Determine the (x, y) coordinate at the center of the cell enclosing the given text.  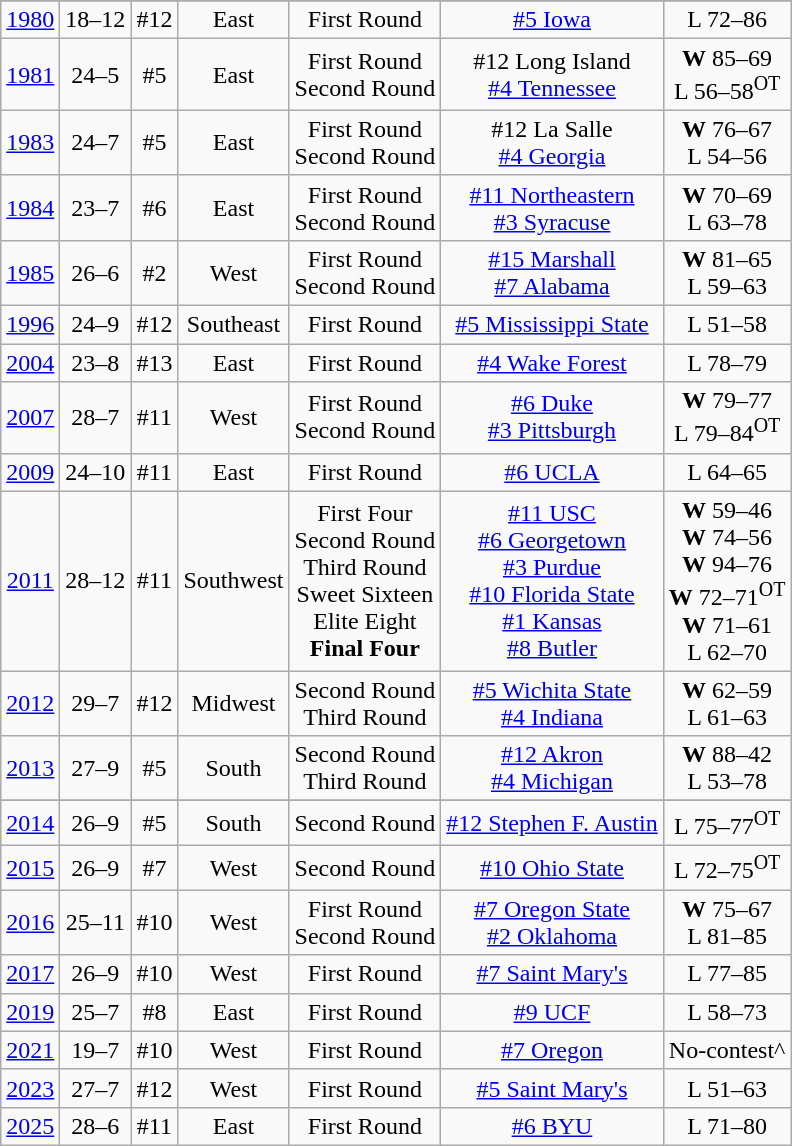
23–7 (96, 208)
28–6 (96, 1126)
#5 Iowa (552, 20)
25–7 (96, 1012)
1983 (30, 142)
L 72–86 (727, 20)
W 70–69 L 63–78 (727, 208)
2007 (30, 418)
24–10 (96, 472)
#12 La Salle #4 Georgia (552, 142)
1981 (30, 75)
2016 (30, 922)
#2 (154, 272)
2013 (30, 768)
18–12 (96, 20)
2004 (30, 363)
Southeast (234, 325)
#5 Saint Mary's (552, 1088)
#6 Duke #3 Pittsburgh (552, 418)
26–6 (96, 272)
W 81–65 L 59–63 (727, 272)
2025 (30, 1126)
2017 (30, 974)
23–8 (96, 363)
2023 (30, 1088)
#6 UCLA (552, 472)
L 71–80 (727, 1126)
W 75–67L 81–85 (727, 922)
L 51–63 (727, 1088)
W 62–59L 61–63 (727, 704)
Southwest (234, 581)
#11 USC #6 Georgetown #3 Purdue #10 Florida State #1 Kansas #8 Butler (552, 581)
#4 Wake Forest (552, 363)
#7 Oregon (552, 1050)
W 85–69 L 56–58OT (727, 75)
1985 (30, 272)
L 77–85 (727, 974)
L 78–79 (727, 363)
#7 Oregon State #2 Oklahoma (552, 922)
W 79–77 L 79–84OT (727, 418)
#8 (154, 1012)
#7 Saint Mary's (552, 974)
#9 UCF (552, 1012)
Midwest (234, 704)
L 51–58 (727, 325)
#5 Wichita State #4 Indiana (552, 704)
24–7 (96, 142)
#10 Ohio State (552, 868)
2019 (30, 1012)
28–7 (96, 418)
W 76–67 L 54–56 (727, 142)
#12 Long Island #4 Tennessee (552, 75)
First Four Second Round Third Round Sweet Sixteen Elite Eight Final Four (365, 581)
L 64–65 (727, 472)
No-contest^ (727, 1050)
#7 (154, 868)
19–7 (96, 1050)
#11 Northeastern #3 Syracuse (552, 208)
29–7 (96, 704)
1996 (30, 325)
2009 (30, 472)
L 72–75OT (727, 868)
#6 BYU (552, 1126)
24–9 (96, 325)
25–11 (96, 922)
L 58–73 (727, 1012)
#12 Akron #4 Michigan (552, 768)
L 75–77OT (727, 824)
#12 Stephen F. Austin (552, 824)
2014 (30, 824)
W 59–46W 74–56 W 94–76 W 72–71OTW 71–61L 62–70 (727, 581)
2011 (30, 581)
#6 (154, 208)
2015 (30, 868)
1984 (30, 208)
#13 (154, 363)
27–7 (96, 1088)
28–12 (96, 581)
#5 Mississippi State (552, 325)
24–5 (96, 75)
27–9 (96, 768)
2012 (30, 704)
2021 (30, 1050)
#15 Marshall #7 Alabama (552, 272)
1980 (30, 20)
W 88–42L 53–78 (727, 768)
